From the cell containing the given text, extract its center point as (X, Y) coordinate. 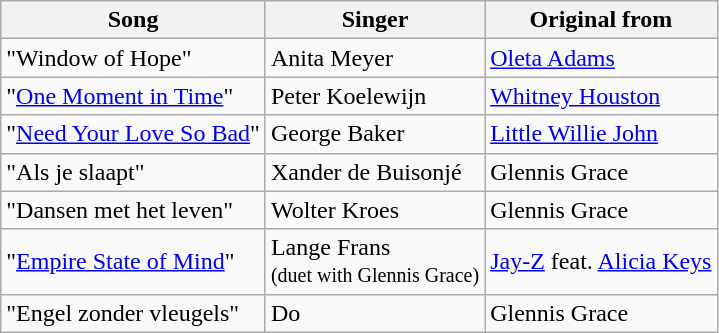
"Empire State of Mind" (134, 262)
Xander de Buisonjé (374, 172)
"Engel zonder vleugels" (134, 313)
Little Willie John (601, 134)
Oleta Adams (601, 58)
Singer (374, 20)
Lange Frans (duet with Glennis Grace) (374, 262)
Jay-Z feat. Alicia Keys (601, 262)
Peter Koelewijn (374, 96)
Original from (601, 20)
"One Moment in Time" (134, 96)
"Dansen met het leven" (134, 210)
Do (374, 313)
Anita Meyer (374, 58)
Wolter Kroes (374, 210)
"Window of Hope" (134, 58)
Whitney Houston (601, 96)
"Als je slaapt" (134, 172)
"Need Your Love So Bad" (134, 134)
George Baker (374, 134)
Song (134, 20)
